From the cell containing the given text, extract its center point as [x, y] coordinate. 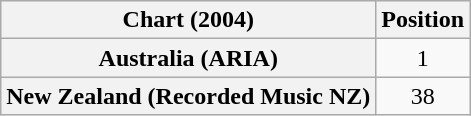
Australia (ARIA) [188, 58]
Chart (2004) [188, 20]
38 [423, 96]
1 [423, 58]
New Zealand (Recorded Music NZ) [188, 96]
Position [423, 20]
